Capture the cell that displays the provided text and extract its [X, Y] central coordinate. 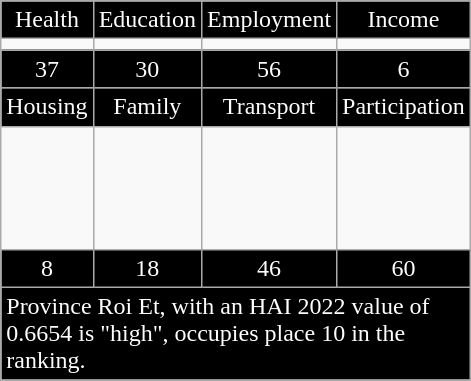
Income [404, 20]
8 [47, 269]
Health [47, 20]
Participation [404, 107]
Employment [270, 20]
Education [147, 20]
37 [47, 69]
Transport [270, 107]
6 [404, 69]
Family [147, 107]
Province Roi Et, with an HAI 2022 value of 0.6654 is "high", occupies place 10 in the ranking. [236, 334]
Housing [47, 107]
60 [404, 269]
56 [270, 69]
18 [147, 269]
46 [270, 269]
30 [147, 69]
